Scan for the cell matching the given text and deliver its [x, y] coordinate at center. 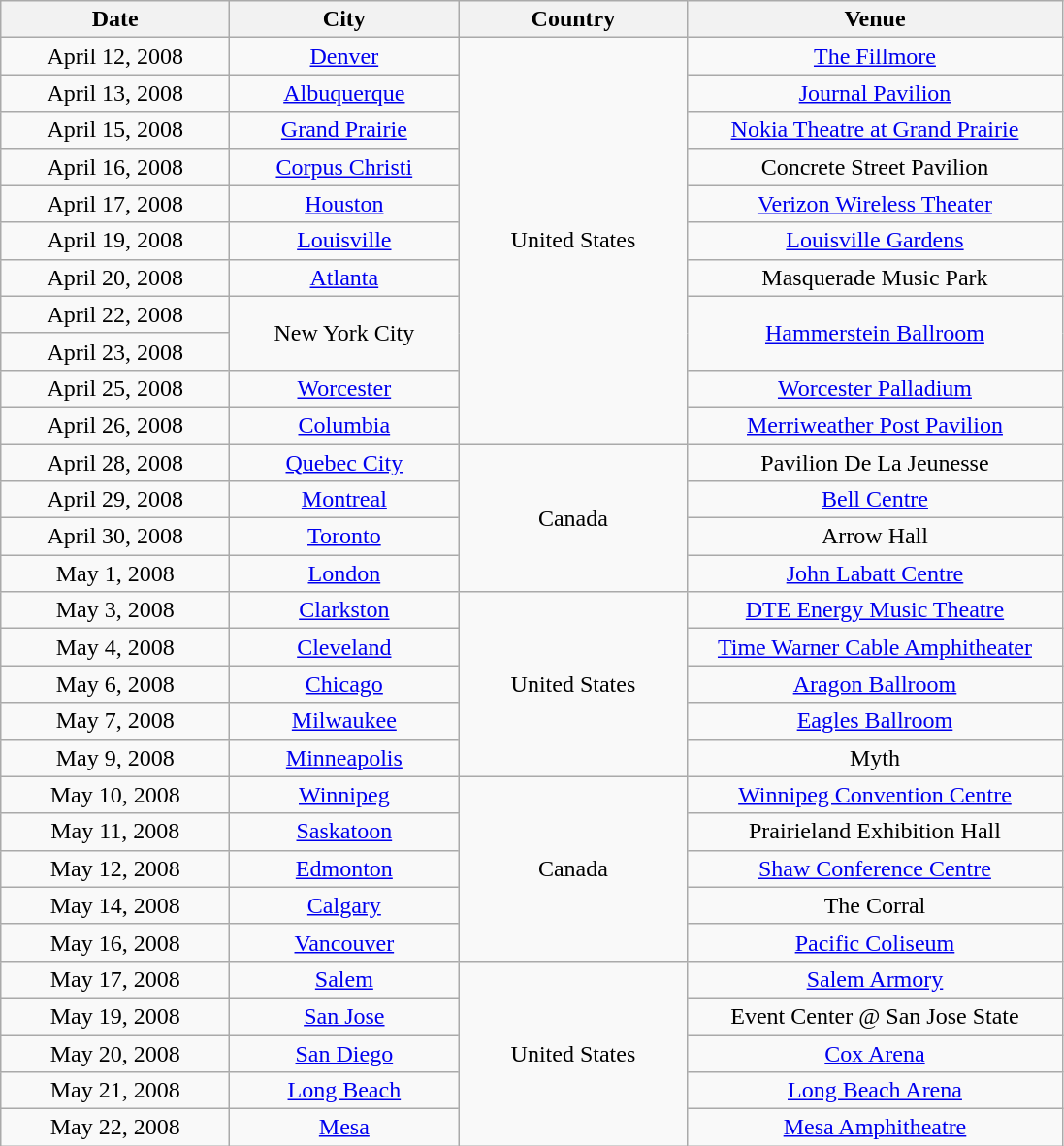
Calgary [344, 905]
April 25, 2008 [115, 388]
Winnipeg Convention Centre [875, 795]
Nokia Theatre at Grand Prairie [875, 130]
Worcester Palladium [875, 388]
Louisville [344, 241]
Grand Prairie [344, 130]
May 21, 2008 [115, 1091]
Montreal [344, 500]
May 7, 2008 [115, 721]
Toronto [344, 537]
April 15, 2008 [115, 130]
April 23, 2008 [115, 351]
April 16, 2008 [115, 167]
May 3, 2008 [115, 610]
April 19, 2008 [115, 241]
Clarkston [344, 610]
May 22, 2008 [115, 1128]
Denver [344, 56]
Vancouver [344, 942]
April 26, 2008 [115, 425]
May 1, 2008 [115, 573]
May 19, 2008 [115, 1016]
April 29, 2008 [115, 500]
Cleveland [344, 647]
The Fillmore [875, 56]
Albuquerque [344, 93]
Time Warner Cable Amphitheater [875, 647]
Edmonton [344, 868]
Masquerade Music Park [875, 278]
Milwaukee [344, 721]
San Jose [344, 1016]
Winnipeg [344, 795]
May 16, 2008 [115, 942]
Houston [344, 204]
San Diego [344, 1053]
Salem [344, 979]
Event Center @ San Jose State [875, 1016]
Date [115, 19]
Verizon Wireless Theater [875, 204]
May 12, 2008 [115, 868]
Pavilion De La Jeunesse [875, 463]
Mesa Amphitheatre [875, 1128]
Salem Armory [875, 979]
London [344, 573]
Bell Centre [875, 500]
Columbia [344, 425]
May 17, 2008 [115, 979]
Prairieland Exhibition Hall [875, 832]
Cox Arena [875, 1053]
April 12, 2008 [115, 56]
April 30, 2008 [115, 537]
April 20, 2008 [115, 278]
Myth [875, 758]
Long Beach Arena [875, 1091]
May 10, 2008 [115, 795]
May 6, 2008 [115, 684]
Minneapolis [344, 758]
Journal Pavilion [875, 93]
Concrete Street Pavilion [875, 167]
May 4, 2008 [115, 647]
Worcester [344, 388]
April 28, 2008 [115, 463]
Long Beach [344, 1091]
Merriweather Post Pavilion [875, 425]
Arrow Hall [875, 537]
New York City [344, 333]
Quebec City [344, 463]
Country [573, 19]
Louisville Gardens [875, 241]
Pacific Coliseum [875, 942]
Corpus Christi [344, 167]
May 11, 2008 [115, 832]
Hammerstein Ballroom [875, 333]
Eagles Ballroom [875, 721]
The Corral [875, 905]
John Labatt Centre [875, 573]
April 22, 2008 [115, 314]
April 17, 2008 [115, 204]
Saskatoon [344, 832]
Mesa [344, 1128]
Venue [875, 19]
Shaw Conference Centre [875, 868]
May 20, 2008 [115, 1053]
Chicago [344, 684]
May 9, 2008 [115, 758]
May 14, 2008 [115, 905]
April 13, 2008 [115, 93]
City [344, 19]
DTE Energy Music Theatre [875, 610]
Atlanta [344, 278]
Aragon Ballroom [875, 684]
